Detect which cell encompasses the target text, then output its [x, y] center coordinate. 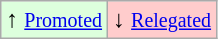
↑ Promoted [54, 20]
↓ Relegated [162, 20]
